Determine the (X, Y) coordinate at the center of the cell enclosing the given text.  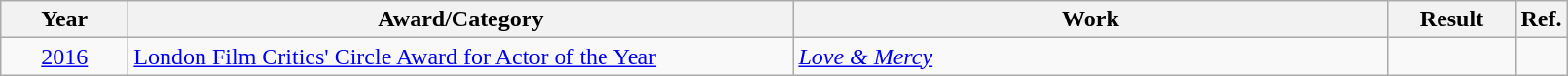
Year (64, 19)
Love & Mercy (1090, 57)
Award/Category (461, 19)
London Film Critics' Circle Award for Actor of the Year (461, 57)
2016 (64, 57)
Ref. (1542, 19)
Work (1090, 19)
Result (1452, 19)
